For the text-containing cell, return its midpoint in [X, Y] coordinate format. 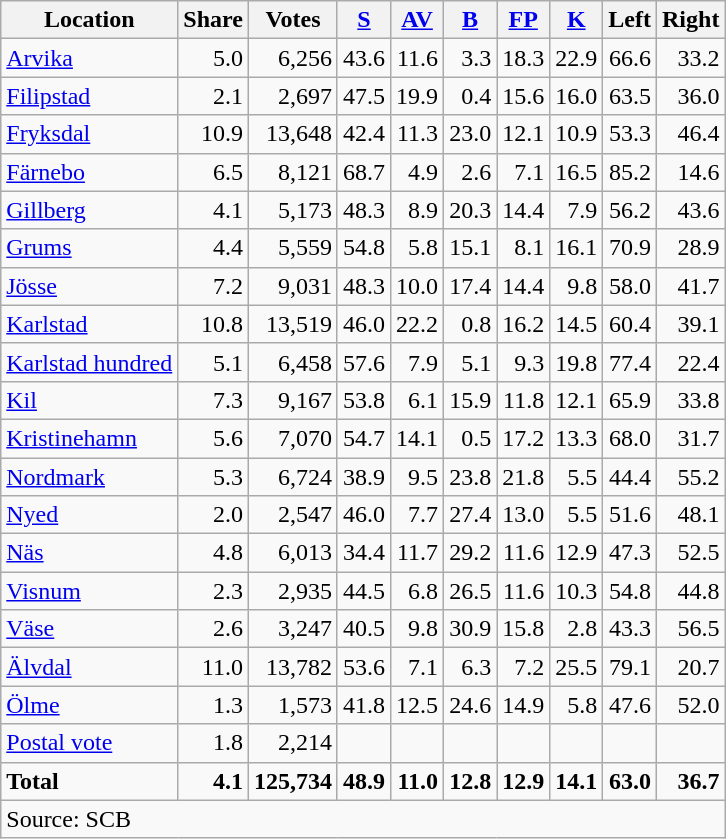
Karlstad hundred [90, 362]
K [576, 20]
63.5 [630, 96]
19.9 [418, 96]
Right [691, 20]
51.6 [630, 515]
6.8 [418, 591]
47.3 [630, 553]
Postal vote [90, 743]
23.0 [470, 134]
B [470, 20]
13.3 [576, 438]
2.3 [214, 591]
14.5 [576, 324]
Source: SCB [363, 819]
Karlstad [90, 324]
21.8 [524, 477]
14.9 [524, 705]
4.8 [214, 553]
Filipstad [90, 96]
Nordmark [90, 477]
85.2 [630, 172]
63.0 [630, 781]
5.3 [214, 477]
11.7 [418, 553]
33.2 [691, 58]
15.8 [524, 629]
Visnum [90, 591]
15.6 [524, 96]
13,519 [292, 324]
16.0 [576, 96]
2.0 [214, 515]
36.0 [691, 96]
Kristinehamn [90, 438]
16.1 [576, 248]
7.7 [418, 515]
9,031 [292, 286]
AV [418, 20]
5,559 [292, 248]
Jösse [90, 286]
56.5 [691, 629]
3.3 [470, 58]
11.3 [418, 134]
66.6 [630, 58]
2,547 [292, 515]
1,573 [292, 705]
6,458 [292, 362]
9.3 [524, 362]
57.6 [364, 362]
52.0 [691, 705]
13,648 [292, 134]
2,935 [292, 591]
Total [90, 781]
22.2 [418, 324]
16.5 [576, 172]
53.8 [364, 400]
56.2 [630, 210]
39.1 [691, 324]
22.9 [576, 58]
19.8 [576, 362]
2.1 [214, 96]
6.5 [214, 172]
68.7 [364, 172]
44.8 [691, 591]
6.1 [418, 400]
Näs [90, 553]
29.2 [470, 553]
9.5 [418, 477]
52.5 [691, 553]
28.9 [691, 248]
17.4 [470, 286]
54.7 [364, 438]
S [364, 20]
6.3 [470, 667]
44.5 [364, 591]
58.0 [630, 286]
12.8 [470, 781]
60.4 [630, 324]
13,782 [292, 667]
Share [214, 20]
14.6 [691, 172]
34.4 [364, 553]
FP [524, 20]
53.6 [364, 667]
0.5 [470, 438]
47.6 [630, 705]
Votes [292, 20]
8.1 [524, 248]
46.4 [691, 134]
8.9 [418, 210]
44.4 [630, 477]
16.2 [524, 324]
30.9 [470, 629]
70.9 [630, 248]
47.5 [364, 96]
4.4 [214, 248]
6,256 [292, 58]
13.0 [524, 515]
42.4 [364, 134]
48.1 [691, 515]
Left [630, 20]
11.8 [524, 400]
12.5 [418, 705]
Grums [90, 248]
5.6 [214, 438]
15.1 [470, 248]
55.2 [691, 477]
23.8 [470, 477]
27.4 [470, 515]
7,070 [292, 438]
22.4 [691, 362]
125,734 [292, 781]
53.3 [630, 134]
4.9 [418, 172]
2,214 [292, 743]
33.8 [691, 400]
1.3 [214, 705]
Location [90, 20]
68.0 [630, 438]
17.2 [524, 438]
Väse [90, 629]
41.7 [691, 286]
7.3 [214, 400]
2,697 [292, 96]
77.4 [630, 362]
0.4 [470, 96]
24.6 [470, 705]
Arvika [90, 58]
5,173 [292, 210]
Nyed [90, 515]
10.8 [214, 324]
20.3 [470, 210]
79.1 [630, 667]
20.7 [691, 667]
Älvdal [90, 667]
8,121 [292, 172]
65.9 [630, 400]
5.0 [214, 58]
3,247 [292, 629]
26.5 [470, 591]
40.5 [364, 629]
36.7 [691, 781]
Ölme [90, 705]
31.7 [691, 438]
41.8 [364, 705]
1.8 [214, 743]
25.5 [576, 667]
48.9 [364, 781]
Kil [90, 400]
0.8 [470, 324]
38.9 [364, 477]
Fryksdal [90, 134]
18.3 [524, 58]
6,724 [292, 477]
9,167 [292, 400]
Gillberg [90, 210]
2.8 [576, 629]
Färnebo [90, 172]
6,013 [292, 553]
10.0 [418, 286]
15.9 [470, 400]
43.3 [630, 629]
10.3 [576, 591]
